Determine the [x, y] coordinate at the center of the cell enclosing the given text.  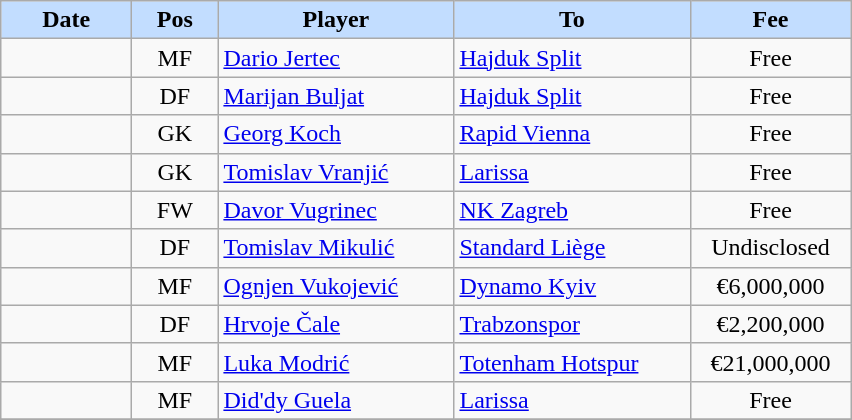
Davor Vugrinec [336, 210]
Tomislav Mikulić [336, 248]
FW [175, 210]
Tomislav Vranjić [336, 172]
To [572, 20]
Fee [770, 20]
Ognjen Vukojević [336, 286]
Rapid Vienna [572, 134]
NK Zagreb [572, 210]
Dario Jertec [336, 58]
€6,000,000 [770, 286]
Totenham Hotspur [572, 362]
Georg Koch [336, 134]
Date [66, 20]
Hrvoje Čale [336, 324]
Did'dy Guela [336, 400]
Trabzonspor [572, 324]
€2,200,000 [770, 324]
€21,000,000 [770, 362]
Player [336, 20]
Undisclosed [770, 248]
Marijan Buljat [336, 96]
Dynamo Kyiv [572, 286]
Standard Liège [572, 248]
Pos [175, 20]
Luka Modrić [336, 362]
